From the cell containing the given text, extract its center point as [x, y] coordinate. 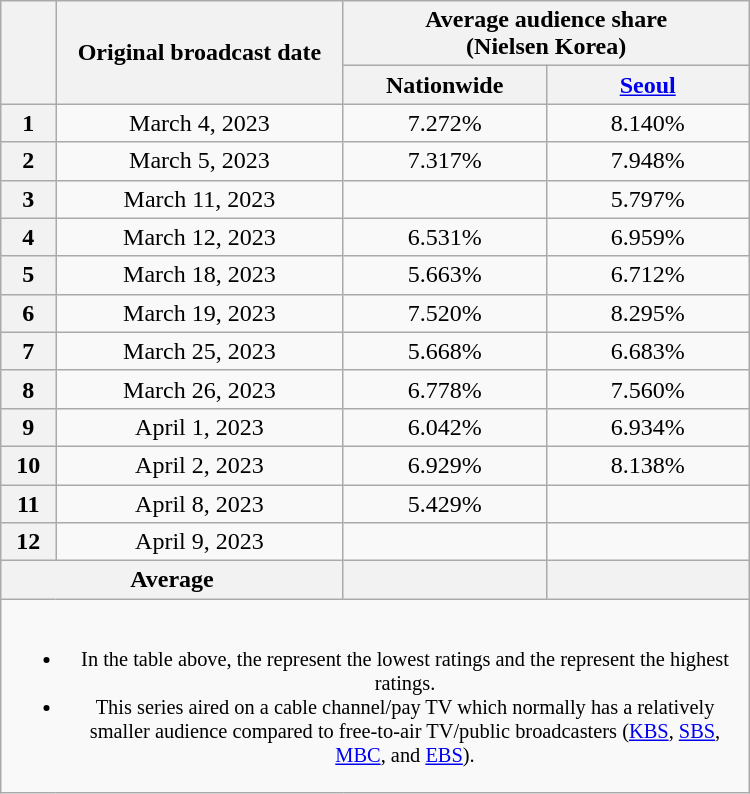
8.295% [648, 313]
6.042% [444, 427]
7.948% [648, 161]
9 [28, 427]
Original broadcast date [200, 52]
6.683% [648, 351]
Nationwide [444, 85]
8.138% [648, 465]
6.959% [648, 237]
March 18, 2023 [200, 275]
2 [28, 161]
Seoul [648, 85]
10 [28, 465]
April 9, 2023 [200, 542]
March 5, 2023 [200, 161]
March 4, 2023 [200, 123]
April 2, 2023 [200, 465]
7.272% [444, 123]
7.317% [444, 161]
6.934% [648, 427]
Average audience share(Nielsen Korea) [546, 34]
April 8, 2023 [200, 503]
3 [28, 199]
6.712% [648, 275]
5 [28, 275]
March 25, 2023 [200, 351]
5.663% [444, 275]
6.531% [444, 237]
1 [28, 123]
6.778% [444, 389]
8.140% [648, 123]
March 26, 2023 [200, 389]
7.520% [444, 313]
Average [172, 580]
6 [28, 313]
8 [28, 389]
March 12, 2023 [200, 237]
5.429% [444, 503]
4 [28, 237]
6.929% [444, 465]
March 11, 2023 [200, 199]
5.668% [444, 351]
March 19, 2023 [200, 313]
5.797% [648, 199]
7.560% [648, 389]
11 [28, 503]
12 [28, 542]
April 1, 2023 [200, 427]
7 [28, 351]
